From the cell containing the given text, extract its center point as (x, y) coordinate. 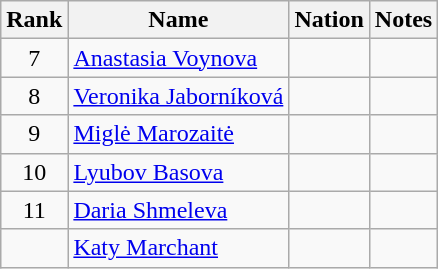
Rank (34, 20)
9 (34, 134)
11 (34, 210)
Nation (329, 20)
7 (34, 58)
Veronika Jaborníková (178, 96)
Anastasia Voynova (178, 58)
Notes (403, 20)
Name (178, 20)
Daria Shmeleva (178, 210)
Lyubov Basova (178, 172)
8 (34, 96)
10 (34, 172)
Katy Marchant (178, 248)
Miglė Marozaitė (178, 134)
